Search for the cell housing the specified text and yield its [x, y] center coordinate. 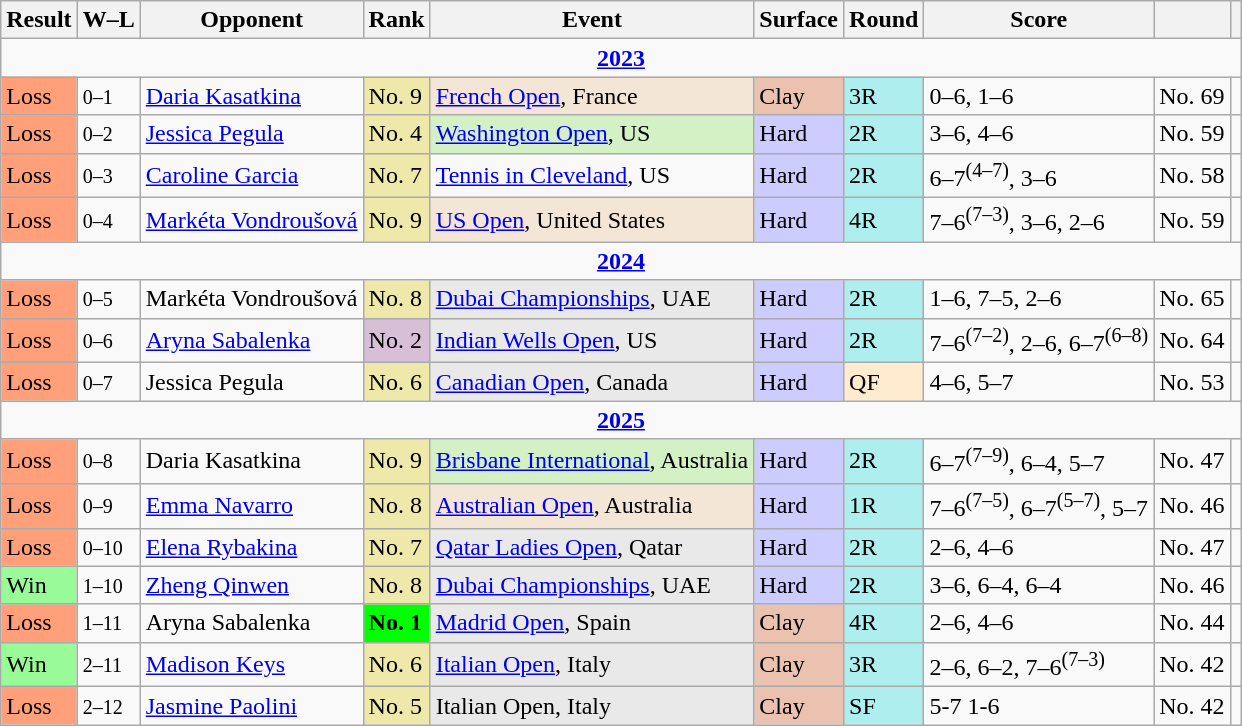
2–11 [108, 664]
No. 2 [396, 340]
Tennis in Cleveland, US [592, 176]
0–2 [108, 134]
2025 [621, 420]
Score [1039, 20]
0–1 [108, 96]
0–8 [108, 462]
3–6, 6–4, 6–4 [1039, 585]
No. 64 [1192, 340]
1–10 [108, 585]
Indian Wells Open, US [592, 340]
Surface [799, 20]
Qatar Ladies Open, Qatar [592, 547]
0–4 [108, 220]
Event [592, 20]
No. 58 [1192, 176]
7–6(7–3), 3–6, 2–6 [1039, 220]
French Open, France [592, 96]
6–7(7–9), 6–4, 5–7 [1039, 462]
1R [884, 506]
1–11 [108, 623]
Result [39, 20]
Zheng Qinwen [252, 585]
3–6, 4–6 [1039, 134]
0–9 [108, 506]
2024 [621, 261]
Jasmine Paolini [252, 706]
Brisbane International, Australia [592, 462]
0–10 [108, 547]
QF [884, 382]
2–12 [108, 706]
Elena Rybakina [252, 547]
SF [884, 706]
0–5 [108, 299]
No. 5 [396, 706]
4–6, 5–7 [1039, 382]
5-7 1-6 [1039, 706]
6–7(4–7), 3–6 [1039, 176]
Canadian Open, Canada [592, 382]
7–6(7–2), 2–6, 6–7(6–8) [1039, 340]
0–3 [108, 176]
Washington Open, US [592, 134]
2–6, 6–2, 7–6(7–3) [1039, 664]
Round [884, 20]
2023 [621, 58]
No. 69 [1192, 96]
1–6, 7–5, 2–6 [1039, 299]
Opponent [252, 20]
No. 44 [1192, 623]
0–7 [108, 382]
No. 53 [1192, 382]
US Open, United States [592, 220]
Madison Keys [252, 664]
No. 4 [396, 134]
Caroline Garcia [252, 176]
Rank [396, 20]
Australian Open, Australia [592, 506]
No. 1 [396, 623]
No. 65 [1192, 299]
7–6(7–5), 6–7(5–7), 5–7 [1039, 506]
W–L [108, 20]
0–6, 1–6 [1039, 96]
0–6 [108, 340]
Emma Navarro [252, 506]
Madrid Open, Spain [592, 623]
